Provide the [X, Y] coordinate of the cell's center where the given text is located.  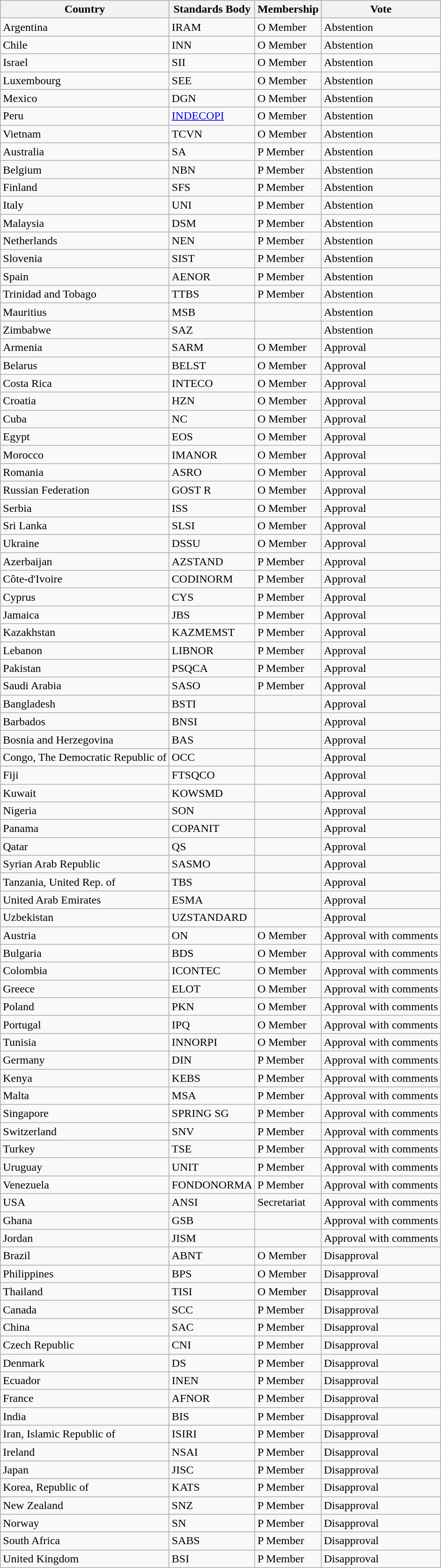
KOWSMD [212, 793]
Egypt [85, 437]
Switzerland [85, 1131]
Congo, The Democratic Republic of [85, 757]
Netherlands [85, 241]
JBS [212, 615]
IRAM [212, 27]
Ecuador [85, 1381]
Israel [85, 63]
Italy [85, 205]
Armenia [85, 348]
MSA [212, 1096]
Ukraine [85, 544]
COPANIT [212, 829]
Costa Rica [85, 383]
Trinidad and Tobago [85, 294]
Cyprus [85, 597]
SLSI [212, 526]
INNORPI [212, 1042]
Germany [85, 1060]
Mauritius [85, 312]
BAS [212, 739]
BNSI [212, 722]
UNIT [212, 1167]
France [85, 1399]
JISC [212, 1470]
AFNOR [212, 1399]
Syrian Arab Republic [85, 864]
SAZ [212, 330]
USA [85, 1203]
KEBS [212, 1078]
Austria [85, 935]
United Arab Emirates [85, 900]
Mexico [85, 98]
Nigeria [85, 811]
Tanzania, United Rep. of [85, 882]
SIST [212, 259]
IMANOR [212, 454]
Denmark [85, 1363]
INEN [212, 1381]
BELST [212, 365]
Zimbabwe [85, 330]
Panama [85, 829]
LIBNOR [212, 650]
BSTI [212, 704]
ESMA [212, 900]
SN [212, 1523]
IPQ [212, 1024]
FONDONORMA [212, 1185]
Finland [85, 187]
SASMO [212, 864]
TCVN [212, 134]
Venezuela [85, 1185]
Barbados [85, 722]
Kazakhstan [85, 633]
DGN [212, 98]
MSB [212, 312]
ANSI [212, 1203]
SAC [212, 1327]
SFS [212, 187]
QS [212, 846]
United Kingdom [85, 1559]
Saudi Arabia [85, 686]
Chile [85, 45]
BDS [212, 953]
Kuwait [85, 793]
SASO [212, 686]
Spain [85, 277]
Membership [288, 9]
Luxembourg [85, 80]
AENOR [212, 277]
NBN [212, 169]
Sri Lanka [85, 526]
China [85, 1327]
ELOT [212, 989]
Fiji [85, 775]
Secretariat [288, 1203]
AZSTAND [212, 562]
HZN [212, 401]
Norway [85, 1523]
PKN [212, 1006]
ICONTEC [212, 971]
GOST R [212, 490]
Peru [85, 116]
CODINORM [212, 579]
Australia [85, 152]
Turkey [85, 1149]
CYS [212, 597]
ASRO [212, 472]
Malta [85, 1096]
Jordan [85, 1238]
Ghana [85, 1220]
Tunisia [85, 1042]
BIS [212, 1416]
SA [212, 152]
Country [85, 9]
Serbia [85, 508]
Bangladesh [85, 704]
Pakistan [85, 668]
Slovenia [85, 259]
Russian Federation [85, 490]
South Africa [85, 1541]
UNI [212, 205]
UZSTANDARD [212, 918]
CNI [212, 1345]
Bulgaria [85, 953]
Jamaica [85, 615]
Thailand [85, 1291]
JISM [212, 1238]
NEN [212, 241]
Cuba [85, 419]
INTECO [212, 383]
KATS [212, 1488]
SARM [212, 348]
DSSU [212, 544]
Bosnia and Herzegovina [85, 739]
SNV [212, 1131]
Singapore [85, 1114]
OCC [212, 757]
NC [212, 419]
ON [212, 935]
PSQCA [212, 668]
INDECOPI [212, 116]
Kenya [85, 1078]
Czech Republic [85, 1345]
TTBS [212, 294]
Uruguay [85, 1167]
Malaysia [85, 223]
Colombia [85, 971]
Belgium [85, 169]
SON [212, 811]
SPRING SG [212, 1114]
Brazil [85, 1256]
Belarus [85, 365]
Qatar [85, 846]
Croatia [85, 401]
TISI [212, 1291]
Philippines [85, 1274]
EOS [212, 437]
TBS [212, 882]
KAZMEMST [212, 633]
Côte-d'Ivoire [85, 579]
Uzbekistan [85, 918]
SEE [212, 80]
India [85, 1416]
TSE [212, 1149]
Azerbaijan [85, 562]
SABS [212, 1541]
Canada [85, 1309]
NSAI [212, 1452]
INN [212, 45]
New Zealand [85, 1505]
Japan [85, 1470]
Iran, Islamic Republic of [85, 1434]
Poland [85, 1006]
DS [212, 1363]
DSM [212, 223]
Portugal [85, 1024]
ISIRI [212, 1434]
SNZ [212, 1505]
DIN [212, 1060]
GSB [212, 1220]
Vietnam [85, 134]
Greece [85, 989]
SII [212, 63]
FTSQCO [212, 775]
Argentina [85, 27]
ISS [212, 508]
ABNT [212, 1256]
Romania [85, 472]
Vote [381, 9]
Morocco [85, 454]
Lebanon [85, 650]
BSI [212, 1559]
BPS [212, 1274]
Ireland [85, 1452]
Korea, Republic of [85, 1488]
Standards Body [212, 9]
SCC [212, 1309]
